For the text-containing cell, return its midpoint in [x, y] coordinate format. 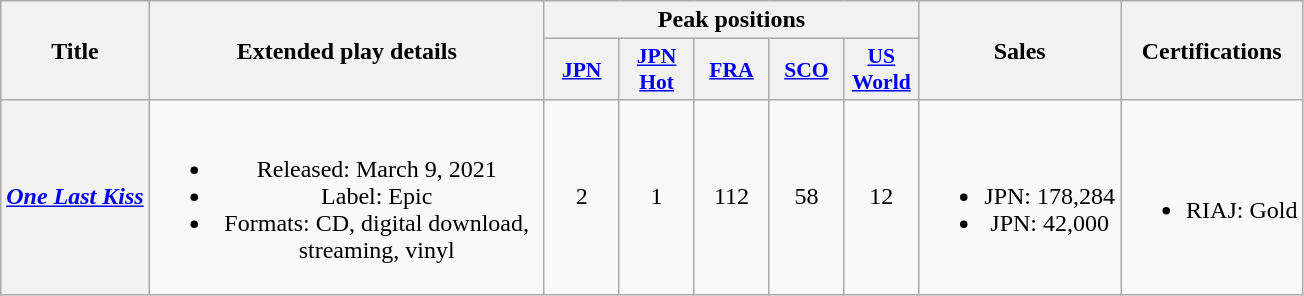
Sales [1020, 50]
One Last Kiss [75, 197]
RIAJ: Gold [1212, 197]
12 [882, 197]
SCO [806, 70]
58 [806, 197]
112 [732, 197]
JPN: 178,284JPN: 42,000 [1020, 197]
JPN [582, 70]
Extended play details [346, 50]
1 [656, 197]
2 [582, 197]
US World [882, 70]
Certifications [1212, 50]
Released: March 9, 2021Label: EpicFormats: CD, digital download, streaming, vinyl [346, 197]
Peak positions [732, 20]
JPN Hot [656, 70]
Title [75, 50]
FRA [732, 70]
